Return the [X, Y] coordinate for the center point of the cell that contains the specified text.  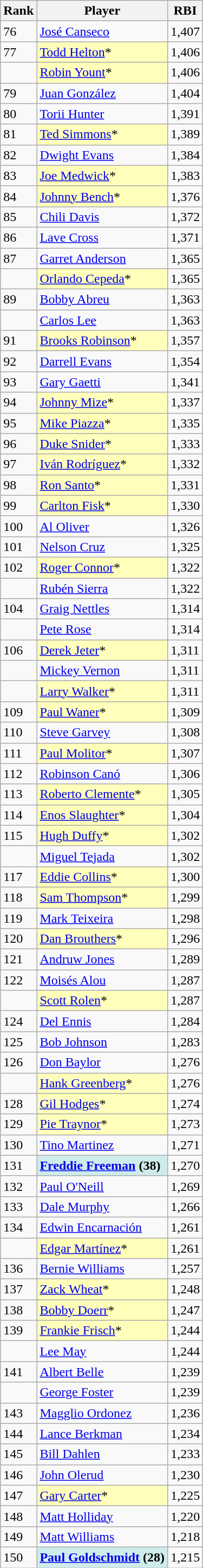
1,306 [185, 774]
Steve Garvey [102, 733]
1,354 [185, 361]
1,236 [185, 1413]
136 [18, 1269]
1,230 [185, 1475]
1,269 [185, 1186]
145 [18, 1454]
1,332 [185, 464]
Bobby Abreu [102, 300]
1,273 [185, 1124]
1,257 [185, 1269]
80 [18, 114]
82 [18, 155]
Tino Martinez [102, 1145]
115 [18, 835]
147 [18, 1495]
Player [102, 11]
129 [18, 1124]
97 [18, 464]
150 [18, 1557]
121 [18, 960]
137 [18, 1290]
Garret Anderson [102, 258]
Lee May [102, 1351]
Roberto Clemente* [102, 794]
Ted Simmons* [102, 134]
92 [18, 361]
106 [18, 650]
143 [18, 1413]
122 [18, 980]
Paul Molitor* [102, 753]
1,234 [185, 1434]
138 [18, 1310]
98 [18, 485]
1,384 [185, 155]
1,357 [185, 341]
1,389 [185, 134]
Rank [18, 11]
89 [18, 300]
Hugh Duffy* [102, 835]
1,296 [185, 939]
111 [18, 753]
Miguel Tejada [102, 856]
Darrell Evans [102, 361]
1,299 [185, 897]
1,270 [185, 1165]
Robin Yount* [102, 73]
Carlos Lee [102, 320]
Edwin Encarnación [102, 1227]
Paul Goldschmidt (28) [102, 1557]
Rubén Sierra [102, 588]
Nelson Cruz [102, 547]
Matt Williams [102, 1537]
Juan González [102, 93]
RBI [185, 11]
99 [18, 506]
Larry Walker* [102, 691]
128 [18, 1104]
100 [18, 526]
118 [18, 897]
Mike Piazza* [102, 423]
Frankie Frisch* [102, 1331]
148 [18, 1516]
1,248 [185, 1290]
1,325 [185, 547]
Chili Davis [102, 217]
1,391 [185, 114]
1,247 [185, 1310]
Todd Helton* [102, 52]
Dale Murphy [102, 1207]
Derek Jeter* [102, 650]
Moisés Alou [102, 980]
133 [18, 1207]
83 [18, 176]
117 [18, 877]
1,284 [185, 1021]
1,326 [185, 526]
Hank Greenberg* [102, 1083]
96 [18, 444]
126 [18, 1062]
1,283 [185, 1042]
Paul Waner* [102, 712]
1,271 [185, 1145]
Pete Rose [102, 630]
1,274 [185, 1104]
Mark Teixeira [102, 918]
Mickey Vernon [102, 671]
Brooks Robinson* [102, 341]
102 [18, 567]
Ron Santo* [102, 485]
1,289 [185, 960]
1,266 [185, 1207]
Bill Dahlen [102, 1454]
1,215 [185, 1557]
81 [18, 134]
1,372 [185, 217]
144 [18, 1434]
Orlando Cepeda* [102, 279]
85 [18, 217]
1,220 [185, 1516]
1,376 [185, 196]
1,371 [185, 237]
84 [18, 196]
114 [18, 815]
95 [18, 423]
Torii Hunter [102, 114]
139 [18, 1331]
1,307 [185, 753]
1,304 [185, 815]
1,330 [185, 506]
Andruw Jones [102, 960]
Gil Hodges* [102, 1104]
1,337 [185, 403]
Gary Gaetti [102, 382]
1,407 [185, 31]
79 [18, 93]
Sam Thompson* [102, 897]
Pie Traynor* [102, 1124]
Johnny Mize* [102, 403]
Roger Connor* [102, 567]
130 [18, 1145]
131 [18, 1165]
124 [18, 1021]
Enos Slaughter* [102, 815]
1,383 [185, 176]
77 [18, 52]
132 [18, 1186]
1,331 [185, 485]
146 [18, 1475]
Albert Belle [102, 1372]
Don Baylor [102, 1062]
101 [18, 547]
1,225 [185, 1495]
Carlton Fisk* [102, 506]
Scott Rolen* [102, 1001]
Edgar Martínez* [102, 1248]
Johnny Bench* [102, 196]
Gary Carter* [102, 1495]
125 [18, 1042]
109 [18, 712]
1,308 [185, 733]
1,309 [185, 712]
1,333 [185, 444]
Dan Brouthers* [102, 939]
1,404 [185, 93]
Joe Medwick* [102, 176]
Matt Holliday [102, 1516]
86 [18, 237]
Al Oliver [102, 526]
1,335 [185, 423]
Robinson Canó [102, 774]
Zack Wheat* [102, 1290]
76 [18, 31]
113 [18, 794]
Lance Berkman [102, 1434]
91 [18, 341]
Del Ennis [102, 1021]
141 [18, 1372]
112 [18, 774]
José Canseco [102, 31]
87 [18, 258]
Freddie Freeman (38) [102, 1165]
Paul O'Neill [102, 1186]
1,218 [185, 1537]
104 [18, 609]
George Foster [102, 1392]
120 [18, 939]
Graig Nettles [102, 609]
Duke Snider* [102, 444]
149 [18, 1537]
1,300 [185, 877]
1,341 [185, 382]
134 [18, 1227]
119 [18, 918]
93 [18, 382]
1,298 [185, 918]
Magglio Ordonez [102, 1413]
John Olerud [102, 1475]
Iván Rodríguez* [102, 464]
Eddie Collins* [102, 877]
1,305 [185, 794]
Bob Johnson [102, 1042]
Dwight Evans [102, 155]
Lave Cross [102, 237]
Bobby Doerr* [102, 1310]
Bernie Williams [102, 1269]
1,233 [185, 1454]
110 [18, 733]
94 [18, 403]
